Output the [x, y] coordinate of the center of the cell containing the given text.  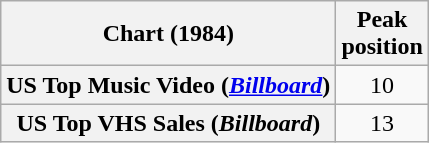
US Top VHS Sales (Billboard) [168, 123]
10 [382, 85]
Chart (1984) [168, 34]
US Top Music Video (Billboard) [168, 85]
Peakposition [382, 34]
13 [382, 123]
